Output the (X, Y) coordinate of the center of the cell containing the given text.  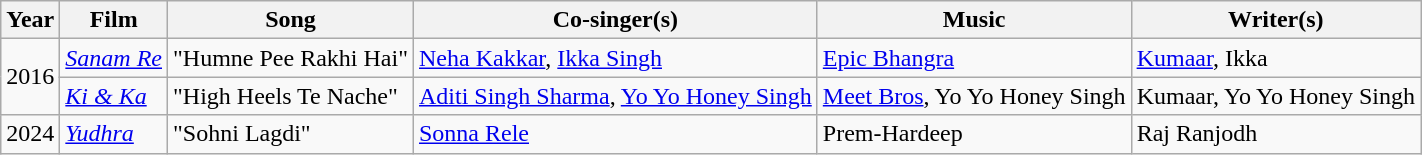
Co-singer(s) (615, 20)
Sonna Rele (615, 134)
Yudhra (114, 134)
2024 (30, 134)
Aditi Singh Sharma, Yo Yo Honey Singh (615, 96)
Kumaar, Yo Yo Honey Singh (1276, 96)
2016 (30, 77)
Prem-Hardeep (974, 134)
Kumaar, Ikka (1276, 58)
Film (114, 20)
Epic Bhangra (974, 58)
Meet Bros, Yo Yo Honey Singh (974, 96)
Sanam Re (114, 58)
Ki & Ka (114, 96)
Song (291, 20)
Raj Ranjodh (1276, 134)
Neha Kakkar, Ikka Singh (615, 58)
Music (974, 20)
Year (30, 20)
Writer(s) (1276, 20)
"Humne Pee Rakhi Hai" (291, 58)
"High Heels Te Nache" (291, 96)
"Sohni Lagdi" (291, 134)
